Pinpoint the cell where the given text exists, returning its [X, Y] midpoint coordinate. 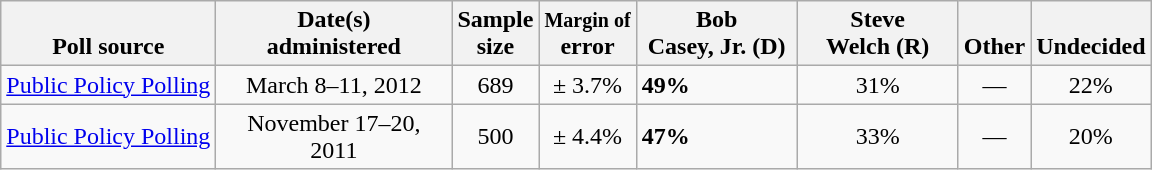
Samplesize [496, 34]
SteveWelch (R) [878, 34]
20% [1091, 136]
± 4.4% [588, 136]
31% [878, 85]
689 [496, 85]
Other [994, 34]
47% [716, 136]
March 8–11, 2012 [334, 85]
Poll source [108, 34]
33% [878, 136]
500 [496, 136]
22% [1091, 85]
Margin oferror [588, 34]
49% [716, 85]
Undecided [1091, 34]
Date(s)administered [334, 34]
Bob Casey, Jr. (D) [716, 34]
± 3.7% [588, 85]
November 17–20, 2011 [334, 136]
